Detect which cell encompasses the target text, then output its [X, Y] center coordinate. 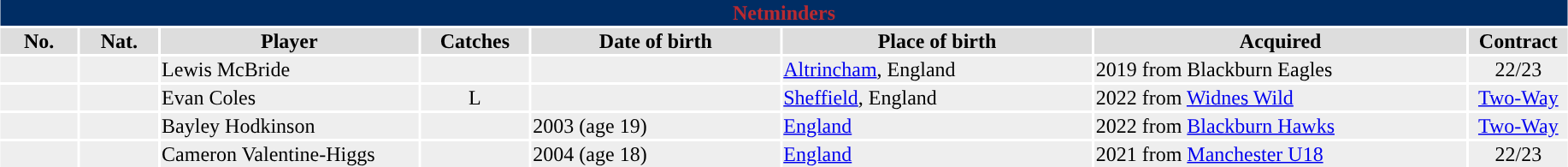
2003 (age 19) [656, 126]
Contract [1518, 41]
Nat. [120, 41]
Evan Coles [289, 98]
Player [289, 41]
2022 from Blackburn Hawks [1281, 126]
Acquired [1281, 41]
Date of birth [656, 41]
L [475, 98]
Sheffield, England [937, 98]
Lewis McBride [289, 69]
2021 from Manchester U18 [1281, 154]
2004 (age 18) [656, 154]
2019 from Blackburn Eagles [1281, 69]
Netminders [783, 13]
Cameron Valentine-Higgs [289, 154]
Altrincham, England [937, 69]
Catches [475, 41]
2022 from Widnes Wild [1281, 98]
No. [39, 41]
Place of birth [937, 41]
Bayley Hodkinson [289, 126]
